From the cell containing the given text, extract its center point as (X, Y) coordinate. 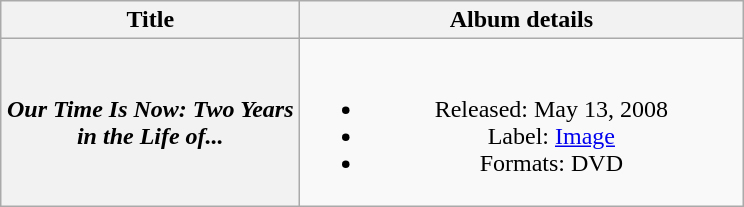
Title (150, 20)
Album details (522, 20)
Released: May 13, 2008Label: ImageFormats: DVD (522, 122)
Our Time Is Now: Two Years in the Life of... (150, 122)
